Identify which cell holds the provided text, then report its (x, y) central coordinate. 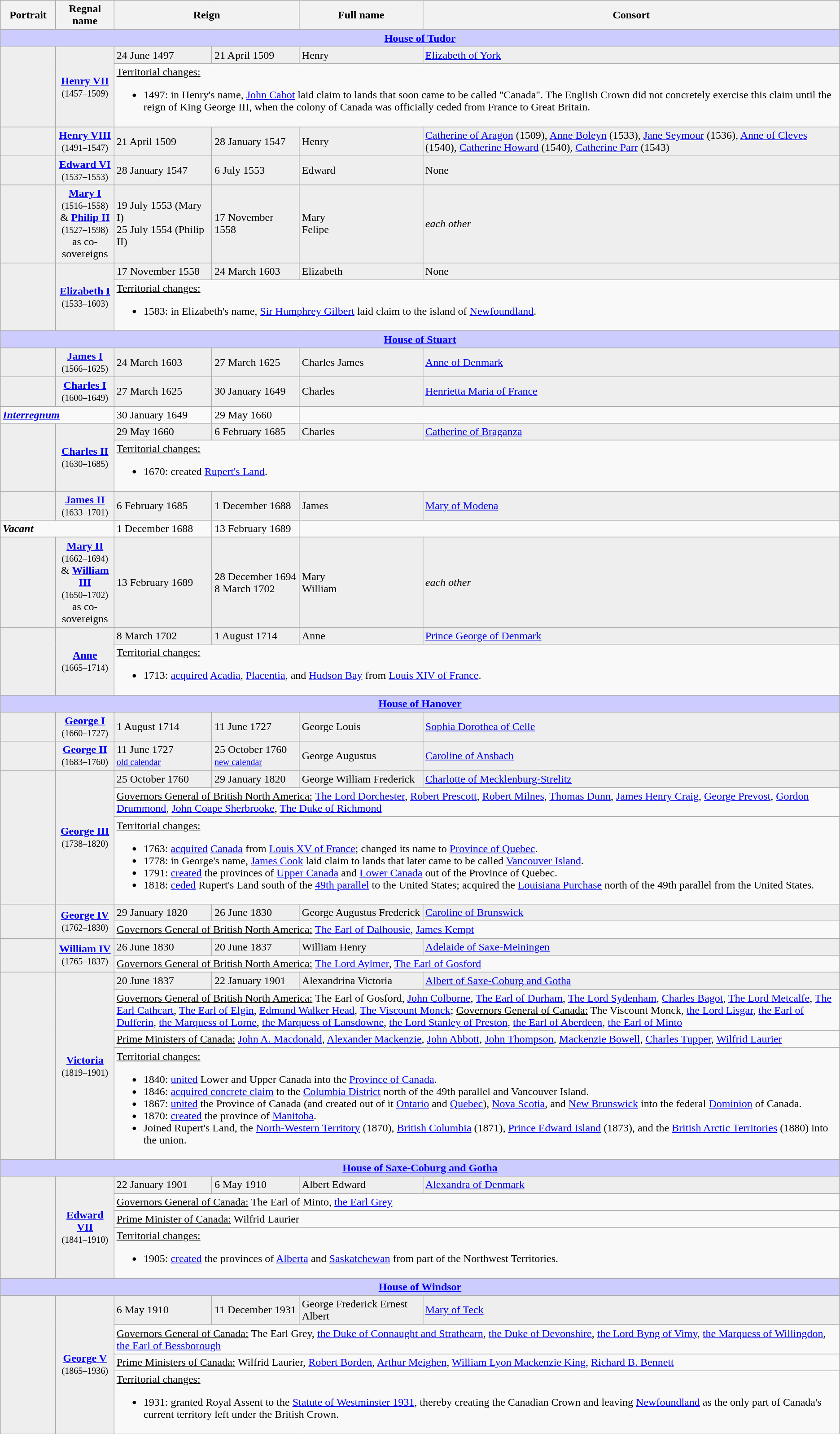
Territorial changes:1905: created the provinces of Alberta and Saskatchewan from part of the Northwest Territories. (477, 1253)
George Augustus (361, 756)
Anne(1665–1714) (85, 661)
George I(1660–1727) (85, 726)
George Frederick Ernest Albert (361, 1310)
Prime Ministers of Canada: John A. Macdonald, Alexander Mackenzie, John Abbott, John Thompson, Mackenzie Bowell, Charles Tupper, Wilfrid Laurier (477, 1039)
House of Hanover (420, 704)
George II(1683–1760) (85, 756)
25 October 1760 (163, 779)
Vacant (57, 529)
William IV(1765–1837) (85, 955)
19 July 1553 (Mary I)25 July 1554 (Philip II) (163, 224)
Prince George of Denmark (631, 636)
Henry VIII(1491–1547) (85, 141)
8 March 1702 (163, 636)
Albert of Saxe-Coburg and Gotha (631, 981)
Sophia Dorothea of Celle (631, 726)
Catherine of Aragon (1509), Anne Boleyn (1533), Jane Seymour (1536), Anne of Cleves (1540), Catherine Howard (1540), Catherine Parr (1543) (631, 141)
Governors General of British North America: The Earl of Dalhousie, James Kempt (477, 929)
Prime Ministers of Canada: Wilfrid Laurier, Robert Borden, Arthur Meighen, William Lyon Mackenzie King, Richard B. Bennett (477, 1362)
Elizabeth of York (631, 55)
Edward (361, 171)
Henry VII(1457–1509) (85, 87)
House of Saxe-Coburg and Gotha (420, 1168)
Elizabeth I(1533–1603) (85, 296)
25 October 1760new calendar (256, 756)
Alexandrina Victoria (361, 981)
24 June 1497 (163, 55)
MaryFelipe (361, 224)
George Louis (361, 726)
Elizabeth (361, 271)
Prime Minister of Canada: Wilfrid Laurier (477, 1219)
House of Tudor (420, 38)
Mary of Modena (631, 506)
Territorial changes:1670: created Rupert's Land. (477, 466)
Regnal name (85, 15)
House of Windsor (420, 1287)
Anne of Denmark (631, 362)
Caroline of Ansbach (631, 756)
Albert Edward (361, 1185)
James (361, 506)
William Henry (361, 947)
Reign (206, 15)
Mary I(1516–1558)& Philip II(1527–1598)as co-sovereigns (85, 224)
Territorial changes:1713: acquired Acadia, Placentia, and Hudson Bay from Louis XIV of France. (477, 670)
Charles I(1600–1649) (85, 391)
James II(1633–1701) (85, 506)
George V(1865–1936) (85, 1364)
11 December 1931 (256, 1310)
Territorial changes:1583: in Elizabeth's name, Sir Humphrey Gilbert laid claim to the island of Newfoundland. (477, 305)
6 July 1553 (256, 171)
Interregnum (57, 414)
George III(1738–1820) (85, 837)
Charlotte of Mecklenburg-Strelitz (631, 779)
Henrietta Maria of France (631, 391)
Edward VI(1537–1553) (85, 171)
Charles II(1630–1685) (85, 457)
James I(1566–1625) (85, 362)
Alexandra of Denmark (631, 1185)
Governors General of British North America: The Lord Aylmer, The Earl of Gosford (477, 964)
Adelaide of Saxe-Meiningen (631, 947)
House of Stuart (420, 339)
11 June 1727old calendar (163, 756)
Caroline of Brunswick (631, 912)
Governors General of Canada: The Earl of Minto, the Earl Grey (477, 1202)
Anne (361, 636)
Mary II(1662–1694)& William III(1650–1702)as co-sovereigns (85, 582)
Consort (631, 15)
Mary of Teck (631, 1310)
Catherine of Braganza (631, 432)
28 December 16948 March 1702 (256, 582)
George William Frederick (361, 779)
11 June 1727 (256, 726)
George Augustus Frederick (361, 912)
MaryWilliam (361, 582)
Portrait (28, 15)
Victoria(1819–1901) (85, 1066)
Charles James (361, 362)
Edward VII(1841–1910) (85, 1227)
Full name (361, 15)
George IV(1762–1830) (85, 921)
